Scan for the cell matching the given text and deliver its [X, Y] coordinate at center. 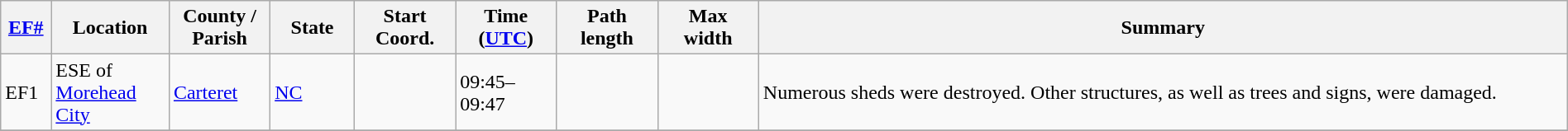
ESE of Morehead City [111, 92]
Path length [607, 28]
Time (UTC) [506, 28]
Location [111, 28]
Numerous sheds were destroyed. Other structures, as well as trees and signs, were damaged. [1163, 92]
State [313, 28]
Carteret [219, 92]
Max width [708, 28]
Summary [1163, 28]
County / Parish [219, 28]
EF1 [26, 92]
09:45–09:47 [506, 92]
EF# [26, 28]
NC [313, 92]
Start Coord. [404, 28]
